Identify which cell holds the provided text, then report its [X, Y] central coordinate. 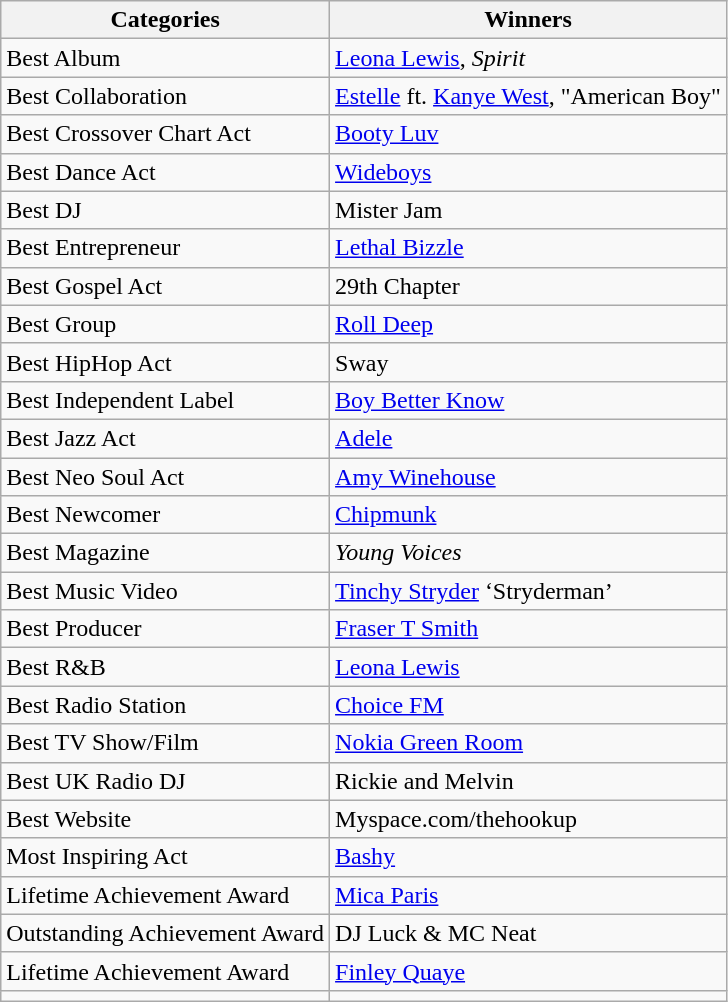
Estelle ft. Kanye West, "American Boy" [528, 96]
Rickie and Melvin [528, 781]
Best Crossover Chart Act [166, 134]
Best Newcomer [166, 515]
Roll Deep [528, 324]
Best Magazine [166, 553]
Booty Luv [528, 134]
Sway [528, 362]
Choice FM [528, 705]
Wideboys [528, 172]
Lethal Bizzle [528, 248]
Best Album [166, 58]
Best Entrepreneur [166, 248]
Best Independent Label [166, 400]
Outstanding Achievement Award [166, 933]
Myspace.com/thehookup [528, 819]
Fraser T Smith [528, 629]
Best TV Show/Film [166, 743]
Chipmunk [528, 515]
Best Music Video [166, 591]
Most Inspiring Act [166, 857]
Best Gospel Act [166, 286]
Winners [528, 20]
Leona Lewis, Spirit [528, 58]
Finley Quaye [528, 971]
Adele [528, 438]
Best Collaboration [166, 96]
Best Group [166, 324]
Best R&B [166, 667]
Best Dance Act [166, 172]
Nokia Green Room [528, 743]
Best Producer [166, 629]
Best UK Radio DJ [166, 781]
Best Website [166, 819]
Young Voices [528, 553]
Mica Paris [528, 895]
29th Chapter [528, 286]
Bashy [528, 857]
Best DJ [166, 210]
DJ Luck & MC Neat [528, 933]
Best Radio Station [166, 705]
Best HipHop Act [166, 362]
Categories [166, 20]
Best Jazz Act [166, 438]
Tinchy Stryder ‘Stryderman’ [528, 591]
Best Neo Soul Act [166, 477]
Amy Winehouse [528, 477]
Leona Lewis [528, 667]
Boy Better Know [528, 400]
Mister Jam [528, 210]
